Identify which cell holds the provided text, then report its [X, Y] central coordinate. 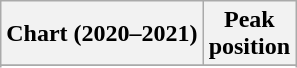
Peakposition [249, 34]
Chart (2020–2021) [102, 34]
